Scan for the cell matching the given text and deliver its (X, Y) coordinate at center. 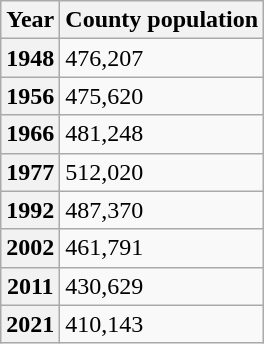
461,791 (162, 248)
Year (30, 20)
475,620 (162, 96)
2002 (30, 248)
481,248 (162, 134)
410,143 (162, 324)
2011 (30, 286)
1992 (30, 210)
487,370 (162, 210)
1977 (30, 172)
1966 (30, 134)
430,629 (162, 286)
512,020 (162, 172)
1948 (30, 58)
1956 (30, 96)
County population (162, 20)
2021 (30, 324)
476,207 (162, 58)
